Provide the [x, y] coordinate of the cell's center where the given text is located.  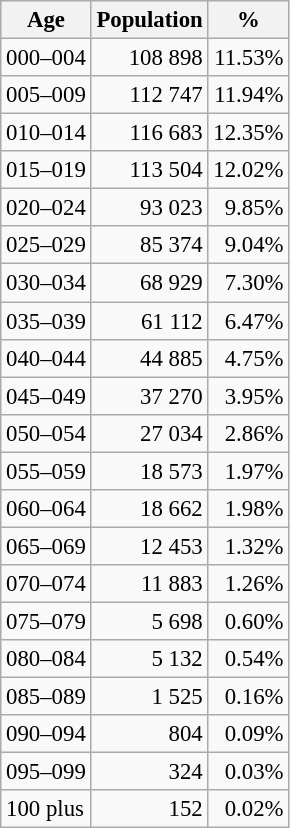
113 504 [150, 170]
090–094 [46, 734]
112 747 [150, 95]
0.60% [248, 621]
005–009 [46, 95]
12.35% [248, 133]
010–014 [46, 133]
0.54% [248, 659]
Population [150, 20]
070–074 [46, 584]
6.47% [248, 321]
85 374 [150, 245]
804 [150, 734]
050–054 [46, 433]
095–099 [46, 772]
61 112 [150, 321]
045–049 [46, 396]
Age [46, 20]
4.75% [248, 358]
030–034 [46, 283]
108 898 [150, 58]
075–079 [46, 621]
93 023 [150, 208]
080–084 [46, 659]
11 883 [150, 584]
040–044 [46, 358]
085–089 [46, 697]
324 [150, 772]
5 132 [150, 659]
11.53% [248, 58]
37 270 [150, 396]
116 683 [150, 133]
12 453 [150, 546]
11.94% [248, 95]
152 [150, 809]
100 plus [46, 809]
020–024 [46, 208]
% [248, 20]
0.03% [248, 772]
18 662 [150, 509]
035–039 [46, 321]
060–064 [46, 509]
9.85% [248, 208]
1.97% [248, 471]
9.04% [248, 245]
0.09% [248, 734]
1 525 [150, 697]
1.26% [248, 584]
000–004 [46, 58]
12.02% [248, 170]
44 885 [150, 358]
18 573 [150, 471]
0.02% [248, 809]
1.32% [248, 546]
0.16% [248, 697]
1.98% [248, 509]
7.30% [248, 283]
27 034 [150, 433]
3.95% [248, 396]
5 698 [150, 621]
025–029 [46, 245]
68 929 [150, 283]
015–019 [46, 170]
065–069 [46, 546]
055–059 [46, 471]
2.86% [248, 433]
